Return [X, Y] of the center of cell containing provided text 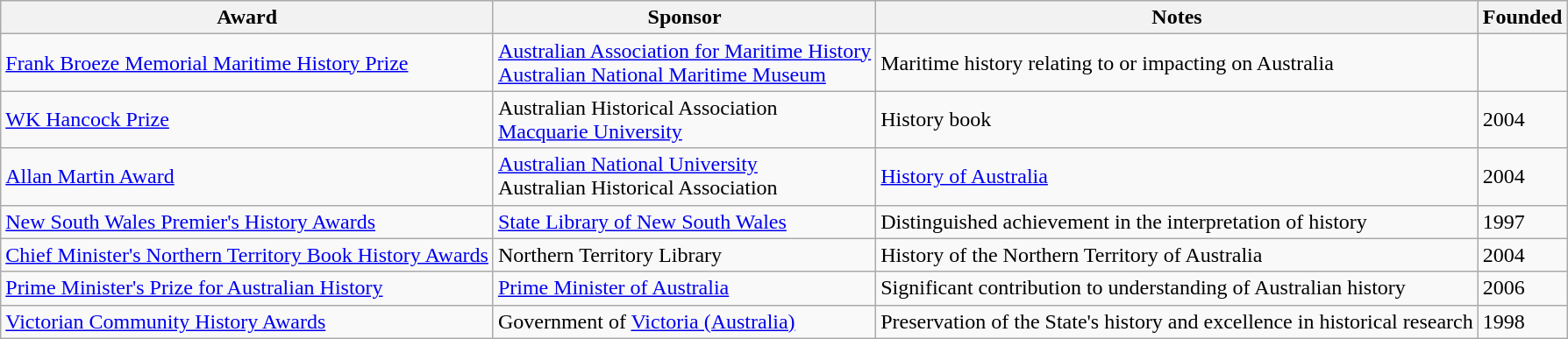
Australian National UniversityAustralian Historical Association [684, 177]
Northern Territory Library [684, 255]
New South Wales Premier's History Awards [247, 222]
Victorian Community History Awards [247, 321]
Australian Historical Association Macquarie University [684, 119]
Chief Minister's Northern Territory Book History Awards [247, 255]
2006 [1522, 288]
Allan Martin Award [247, 177]
Preservation of the State's history and excellence in historical research [1177, 321]
WK Hancock Prize [247, 119]
Award [247, 18]
Sponsor [684, 18]
State Library of New South Wales [684, 222]
Founded [1522, 18]
Australian Association for Maritime HistoryAustralian National Maritime Museum [684, 63]
Maritime history relating to or impacting on Australia [1177, 63]
History book [1177, 119]
Frank Broeze Memorial Maritime History Prize [247, 63]
History of the Northern Territory of Australia [1177, 255]
Distinguished achievement in the interpretation of history [1177, 222]
Prime Minister's Prize for Australian History [247, 288]
Significant contribution to understanding of Australian history [1177, 288]
1997 [1522, 222]
History of Australia [1177, 177]
1998 [1522, 321]
Prime Minister of Australia [684, 288]
Government of Victoria (Australia) [684, 321]
Notes [1177, 18]
